Provide the (X, Y) coordinate of the cell's center where the given text is located.  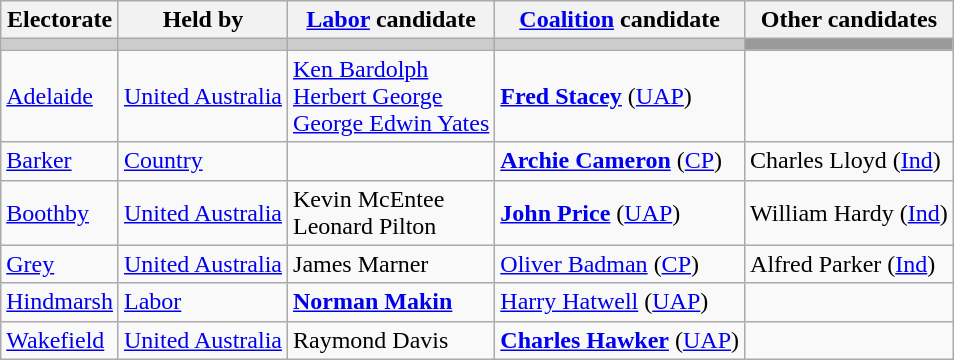
Labor (202, 302)
John Price (UAP) (620, 212)
Harry Hatwell (UAP) (620, 302)
Boothby (60, 212)
Alfred Parker (Ind) (850, 264)
Oliver Badman (CP) (620, 264)
Archie Cameron (CP) (620, 161)
Adelaide (60, 96)
James Marner (392, 264)
Kevin McEnteeLeonard Pilton (392, 212)
Charles Lloyd (Ind) (850, 161)
William Hardy (Ind) (850, 212)
Other candidates (850, 20)
Labor candidate (392, 20)
Barker (60, 161)
Norman Makin (392, 302)
Held by (202, 20)
Ken BardolphHerbert GeorgeGeorge Edwin Yates (392, 96)
Electorate (60, 20)
Fred Stacey (UAP) (620, 96)
Coalition candidate (620, 20)
Hindmarsh (60, 302)
Raymond Davis (392, 340)
Wakefield (60, 340)
Charles Hawker (UAP) (620, 340)
Country (202, 161)
Grey (60, 264)
